Scan for the cell matching the given text and deliver its (X, Y) coordinate at center. 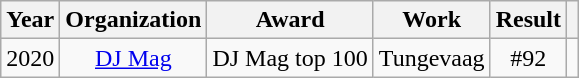
#92 (528, 58)
DJ Mag top 100 (290, 58)
DJ Mag (134, 58)
Organization (134, 20)
Award (290, 20)
Year (30, 20)
Result (528, 20)
Work (432, 20)
2020 (30, 58)
Tungevaag (432, 58)
